Identify which cell holds the provided text, then report its (X, Y) central coordinate. 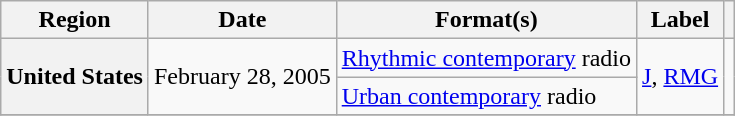
Region (75, 20)
United States (75, 77)
J, RMG (680, 77)
Urban contemporary radio (486, 96)
Format(s) (486, 20)
Rhythmic contemporary radio (486, 58)
February 28, 2005 (242, 77)
Date (242, 20)
Label (680, 20)
